Pinpoint the cell where the given text exists, returning its [X, Y] midpoint coordinate. 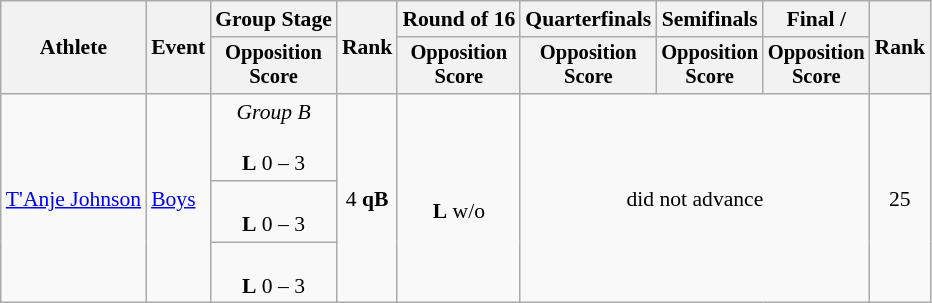
Boys [178, 198]
Final / [816, 19]
Quarterfinals [588, 19]
25 [900, 198]
4 qB [368, 198]
T'Anje Johnson [74, 198]
Athlete [74, 48]
L w/o [458, 198]
Round of 16 [458, 19]
Group BL 0 – 3 [274, 138]
Group Stage [274, 19]
Semifinals [710, 19]
Event [178, 48]
did not advance [694, 198]
